For the text-containing cell, return its midpoint in (x, y) coordinate format. 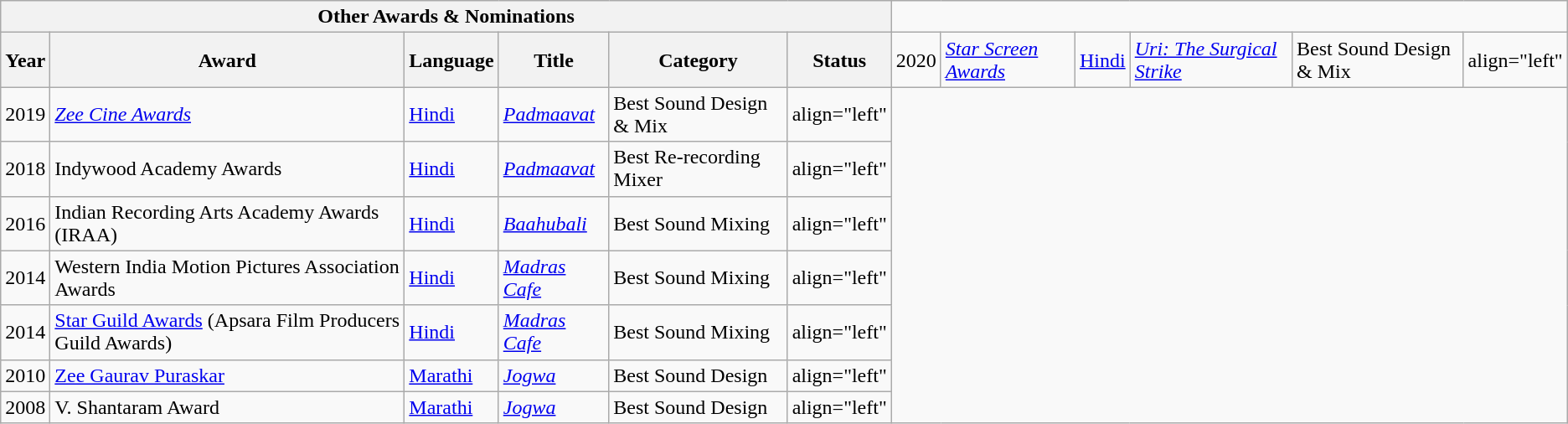
2016 (25, 223)
Zee Gaurav Puraskar (228, 375)
2008 (25, 407)
Uri: The Surgical Strike (1211, 60)
Status (839, 60)
Other Awards & Nominations (446, 17)
2018 (25, 169)
2010 (25, 375)
Year (25, 60)
2020 (916, 60)
Indywood Academy Awards (228, 169)
Title (554, 60)
Western India Motion Pictures Association Awards (228, 278)
Star Guild Awards (Apsara Film Producers Guild Awards) (228, 332)
Baahubali (554, 223)
Indian Recording Arts Academy Awards (IRAA) (228, 223)
Award (228, 60)
Category (699, 60)
Zee Cine Awards (228, 114)
Star Screen Awards (1008, 60)
V. Shantaram Award (228, 407)
Language (451, 60)
Best Re-recording Mixer (699, 169)
2019 (25, 114)
